Scan for the cell matching the given text and deliver its (X, Y) coordinate at center. 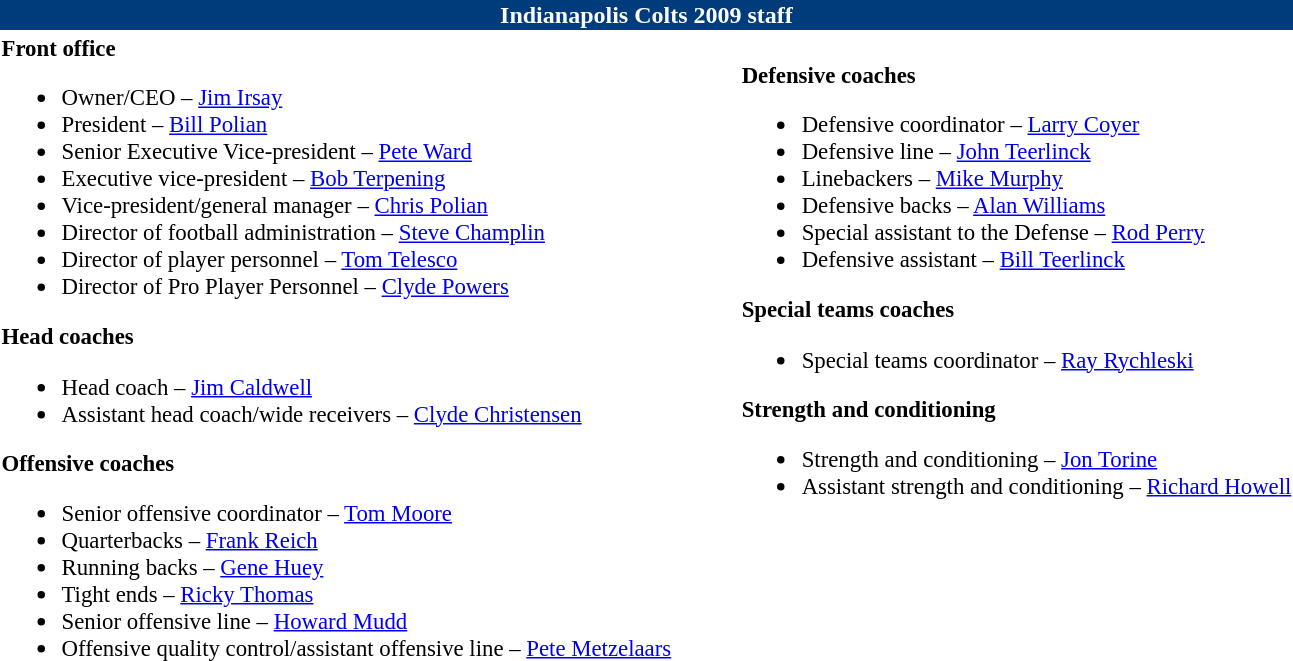
Indianapolis Colts 2009 staff (646, 15)
